Output the [x, y] coordinate of the center of the cell containing the given text.  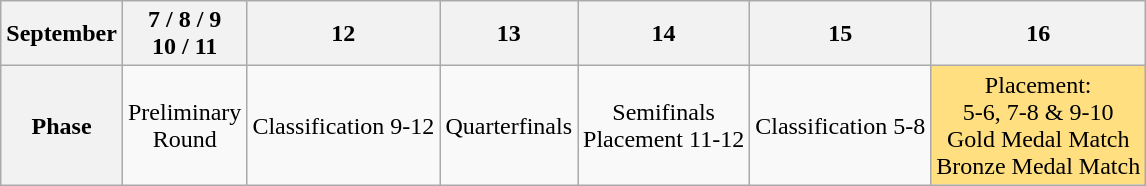
15 [840, 34]
12 [344, 34]
PreliminaryRound [184, 126]
Phase [62, 126]
SemifinalsPlacement 11-12 [664, 126]
Placement:5-6, 7-8 & 9-10Gold Medal MatchBronze Medal Match [1038, 126]
Classification 9-12 [344, 126]
7 / 8 / 910 / 11 [184, 34]
16 [1038, 34]
13 [509, 34]
Quarterfinals [509, 126]
September [62, 34]
Classification 5-8 [840, 126]
14 [664, 34]
